Scan for the cell matching the given text and deliver its [X, Y] coordinate at center. 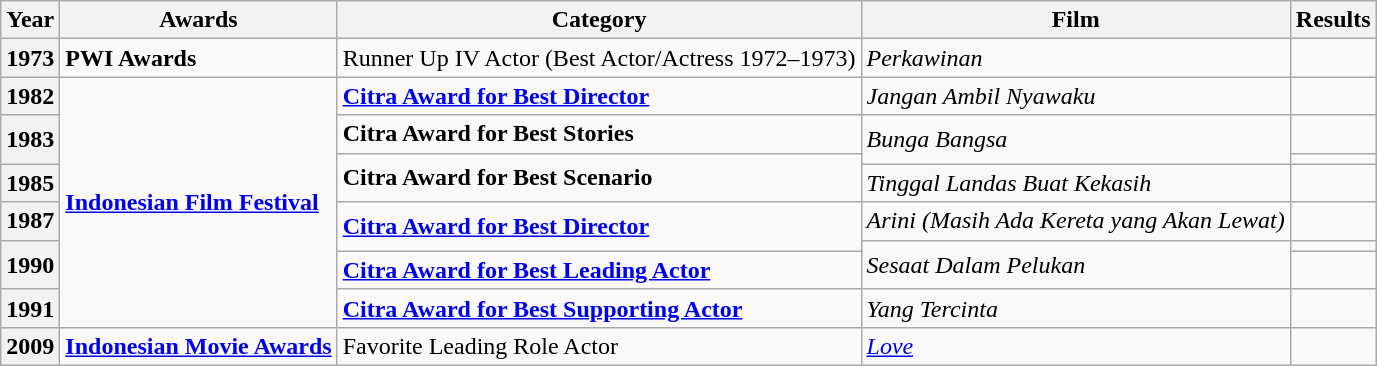
Sesaat Dalam Pelukan [1076, 264]
Arini (Masih Ada Kereta yang Akan Lewat) [1076, 221]
Awards [198, 20]
Love [1076, 346]
2009 [30, 346]
Citra Award for Best Leading Actor [599, 270]
Film [1076, 20]
Results [1333, 20]
Bunga Bangsa [1076, 140]
1983 [30, 140]
Tinggal Landas Buat Kekasih [1076, 183]
1973 [30, 58]
1982 [30, 96]
Category [599, 20]
Citra Award for Best Supporting Actor [599, 308]
Citra Award for Best Scenario [599, 178]
1987 [30, 221]
PWI Awards [198, 58]
Citra Award for Best Stories [599, 134]
1985 [30, 183]
Favorite Leading Role Actor [599, 346]
Indonesian Movie Awards [198, 346]
Indonesian Film Festival [198, 202]
Jangan Ambil Nyawaku [1076, 96]
1990 [30, 264]
Perkawinan [1076, 58]
Yang Tercinta [1076, 308]
Runner Up IV Actor (Best Actor/Actress 1972–1973) [599, 58]
1991 [30, 308]
Year [30, 20]
